From the cell containing the given text, extract its center point as (X, Y) coordinate. 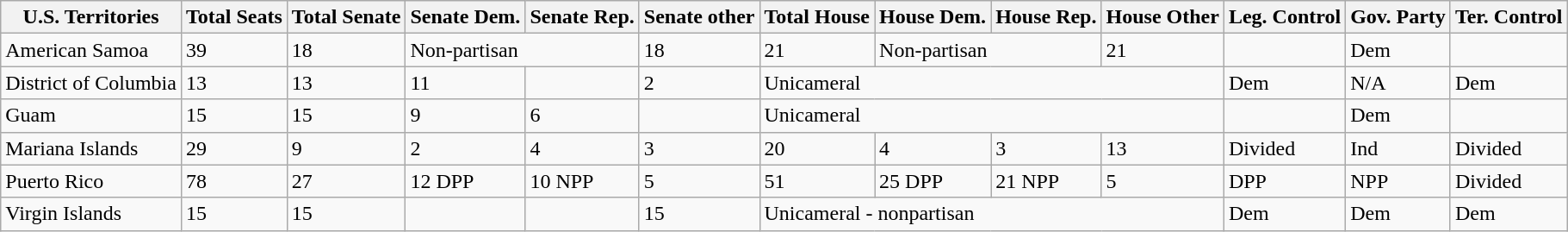
51 (817, 181)
Unicameral - nonpartisan (992, 214)
Ter. Control (1509, 17)
House Rep. (1046, 17)
Total Seats (234, 17)
House Dem. (933, 17)
Senate Rep. (582, 17)
NPP (1398, 181)
21 NPP (1046, 181)
29 (234, 148)
Senate other (699, 17)
U.S. Territories (91, 17)
10 NPP (582, 181)
Senate Dem. (465, 17)
39 (234, 50)
20 (817, 148)
Total House (817, 17)
American Samoa (91, 50)
DPP (1285, 181)
Gov. Party (1398, 17)
Virgin Islands (91, 214)
Ind (1398, 148)
12 DPP (465, 181)
25 DPP (933, 181)
78 (234, 181)
District of Columbia (91, 83)
27 (346, 181)
11 (465, 83)
N/A (1398, 83)
6 (582, 116)
Guam (91, 116)
Puerto Rico (91, 181)
Total Senate (346, 17)
House Other (1162, 17)
Leg. Control (1285, 17)
Mariana Islands (91, 148)
